Scan for the cell matching the given text and deliver its [x, y] coordinate at center. 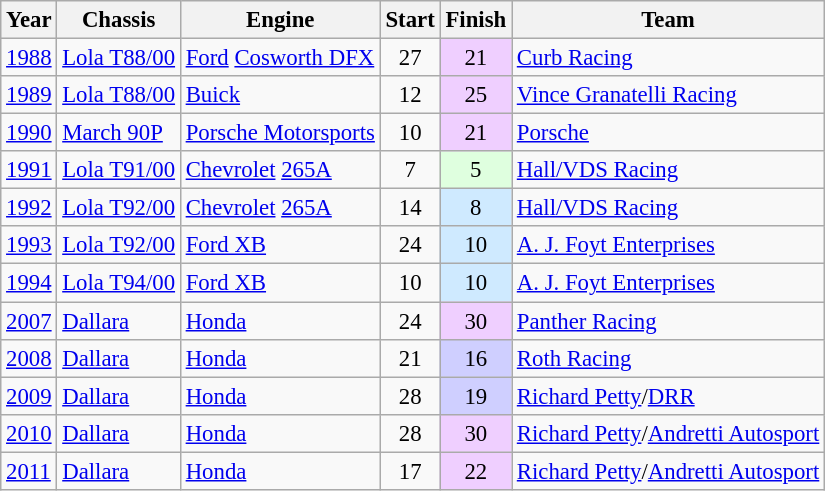
Porsche Motorsports [280, 133]
25 [476, 95]
Lola T91/00 [118, 170]
Porsche [668, 133]
March 90P [118, 133]
12 [410, 95]
1991 [29, 170]
22 [476, 471]
Roth Racing [668, 358]
Lola T94/00 [118, 283]
Finish [476, 20]
2007 [29, 321]
2008 [29, 358]
Ford Cosworth DFX [280, 58]
1990 [29, 133]
Vince Granatelli Racing [668, 95]
1989 [29, 95]
17 [410, 471]
5 [476, 170]
1988 [29, 58]
19 [476, 396]
Chassis [118, 20]
8 [476, 208]
27 [410, 58]
1994 [29, 283]
Richard Petty/DRR [668, 396]
Buick [280, 95]
2011 [29, 471]
16 [476, 358]
2010 [29, 433]
2009 [29, 396]
1992 [29, 208]
Start [410, 20]
7 [410, 170]
Team [668, 20]
Year [29, 20]
Engine [280, 20]
Curb Racing [668, 58]
14 [410, 208]
1993 [29, 245]
Panther Racing [668, 321]
